Provide the (x, y) coordinate of the cell's center where the given text is located.  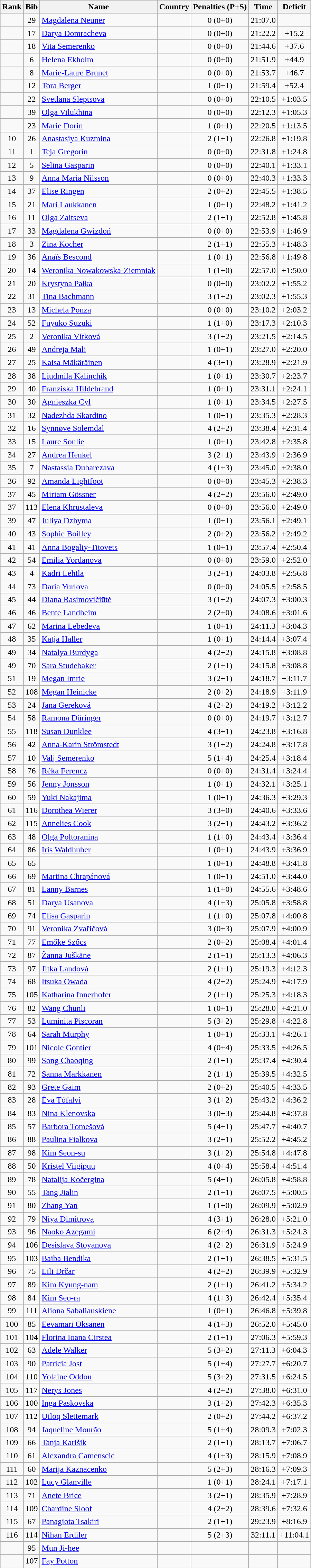
Alexandra Camenscic (98, 1456)
Nina Klenovska (98, 1113)
Jana Gereková (98, 705)
+6:24.5 (294, 1377)
+2:31.4 (294, 428)
Natalya Burdyga (98, 652)
Franziska Hildebrand (98, 389)
+5:39.8 (294, 1311)
24:51.0 (263, 876)
24:24.8 (263, 744)
+5:35.4 (294, 1298)
24:18.7 (263, 679)
Wang Chunli (98, 1008)
Barbora Tomešová (98, 1126)
26:07.5 (263, 1192)
+2:56.8 (294, 573)
+1:49.8 (294, 257)
Marie-Laure Brunet (98, 73)
26:39.9 (263, 1271)
+1:41.2 (294, 205)
117 (32, 1390)
22:12.3 (263, 112)
Helena Ekholm (98, 60)
Kadri Lehtla (98, 573)
22:53.9 (263, 231)
Florina Ioana Cirstea (98, 1337)
23:28.9 (263, 362)
+5:24.3 (294, 1232)
23:35.3 (263, 415)
23:42.8 (263, 442)
Darya Usanova (98, 903)
Laure Soulie (98, 442)
Lili Drčar (98, 1271)
28:35.9 (263, 1495)
21:44.6 (263, 46)
+7:28.9 (294, 1495)
Diana Rasimovičiūtė (98, 600)
+5:02.9 (294, 1205)
Agnieszka Cyl (98, 402)
26:31.3 (263, 1232)
26:52.0 (263, 1324)
Patricia Jost (98, 1363)
+7:06.7 (294, 1443)
22:10.5 (263, 99)
50 (32, 1166)
9 (32, 178)
22:40.3 (263, 178)
25:13.3 (263, 955)
23:02.2 (263, 283)
+2:03.2 (294, 310)
25:33.1 (263, 1034)
1 (32, 152)
+4:17.9 (294, 981)
32:11.1 (263, 1535)
Dorothea Wierer (98, 810)
+4:01.4 (294, 942)
+1:55.2 (294, 283)
Sara Studebaker (98, 665)
25:19.3 (263, 968)
Amanda Lightfoot (98, 481)
26:38.5 (263, 1258)
+6:37.2 (294, 1416)
+37.6 (294, 46)
+6:31.0 (294, 1390)
22:20.5 (263, 125)
22:52.8 (263, 218)
Jenny Jonsson (98, 784)
Luminita Piscoran (98, 1021)
8 (32, 73)
22:45.5 (263, 191)
+4:30.4 (294, 1061)
Grete Gaim (98, 1087)
3 (32, 244)
23:38.4 (263, 428)
27:42.3 (263, 1403)
+5:45.0 (294, 1324)
+3:36.4 (294, 837)
+3:58.8 (294, 903)
21:53.7 (263, 73)
28:09.3 (263, 1430)
25:43.2 (263, 1100)
23:45.0 (263, 468)
+6:35.3 (294, 1403)
Jitka Landová (98, 968)
Annelies Cook (98, 824)
+2:20.0 (294, 349)
24:05.5 (263, 587)
Miriam Gössner (98, 494)
27:44.2 (263, 1416)
+7:09.3 (294, 1469)
25:58.4 (263, 1166)
25:07.8 (263, 916)
Ramona Düringer (98, 718)
+2:35.8 (294, 442)
Elisa Gasparin (98, 916)
+2:52.0 (294, 560)
Name (98, 7)
+4:40.7 (294, 1126)
+3:12.7 (294, 718)
Sanna Markkanen (98, 1074)
+4:00.9 (294, 929)
23:17.3 (263, 323)
+4:12.3 (294, 968)
24:48.8 (263, 863)
24:19.7 (263, 718)
Marina Lebedeva (98, 626)
+4:22.8 (294, 1021)
+3:07.4 (294, 639)
Nicole Gontier (98, 1048)
22:55.3 (263, 244)
24:14.4 (263, 639)
25:25.3 (263, 995)
Panagiota Tsakiri (98, 1522)
Song Chaoqing (98, 1061)
26:46.8 (263, 1311)
+1:50.0 (294, 270)
23:56.2 (263, 534)
+4:36.2 (294, 1100)
+6:04.3 (294, 1350)
Eevamari Oksanen (98, 1324)
Sophie Boilley (98, 534)
+3:16.8 (294, 731)
26:05.8 (263, 1179)
+2:28.3 (294, 415)
Martina Chrapánová (98, 876)
Jaqueline Mourão (98, 1430)
27:31.5 (263, 1377)
Yuki Nakajima (98, 797)
+5:21.0 (294, 1218)
Uiloq Slettemark (98, 1416)
+3:48.6 (294, 889)
Anete Brice (98, 1495)
4 (32, 573)
Elena Khrustaleva (98, 507)
25:47.7 (263, 1126)
Žanna Juškāne (98, 955)
Penalties (P+S) (220, 7)
Chardine Sloof (98, 1508)
Darya Domracheva (98, 33)
Weronika Nowakowska-Ziemniak (98, 270)
Tina Bachmann (98, 297)
27:38.0 (263, 1390)
25:07.9 (263, 929)
23:59.0 (263, 560)
Inga Paskovska (98, 1403)
+7:08.9 (294, 1456)
+3:01.6 (294, 613)
Anna Maria Nilsson (98, 178)
+4:51.4 (294, 1166)
+2:49.1 (294, 520)
2 (32, 336)
27:11.3 (263, 1350)
Éva Tófalvi (98, 1100)
Kim Seon-su (98, 1153)
Adele Walker (98, 1350)
24:25.4 (263, 758)
Bib (32, 7)
+4:00.8 (294, 916)
24:19.2 (263, 705)
Veronika Vítková (98, 336)
+2:58.5 (294, 587)
25:44.8 (263, 1113)
+4:45.2 (294, 1140)
+2:50.4 (294, 547)
Anna-Karin Strömstedt (98, 744)
Valj Semerenko (98, 758)
23:45.3 (263, 481)
Mari Laukkanen (98, 205)
22:48.2 (263, 205)
23:43.9 (263, 455)
23:56.1 (263, 520)
Lanny Barnes (98, 889)
7 (32, 468)
Magdalena Neuner (98, 20)
Katja Haller (98, 639)
+3:11.9 (294, 692)
Country (174, 7)
Krystyna Pałka (98, 283)
6 (2+4) (220, 1232)
24:43.2 (263, 824)
Nadezhda Skardino (98, 415)
+3:00.3 (294, 600)
118 (32, 731)
Synnøve Solemdal (98, 428)
24:36.3 (263, 797)
Deficit (294, 7)
Lucy Glanville (98, 1482)
21:59.4 (263, 86)
Zhang Yan (98, 1205)
23:10.2 (263, 310)
Tora Berger (98, 86)
+5:24.9 (294, 1245)
Time (263, 7)
+2:21.9 (294, 362)
Mun Ji-hee (98, 1548)
Olga Vilukhina (98, 112)
Olga Zaitseva (98, 218)
+4:37.8 (294, 1113)
25:39.5 (263, 1074)
+1:46.9 (294, 231)
23:02.3 (263, 297)
24:03.8 (263, 573)
+5:32.9 (294, 1271)
25:37.4 (263, 1061)
Susan Dunklee (98, 731)
Michela Ponza (98, 310)
Svetlana Sleptsova (98, 99)
+4:26.1 (294, 1034)
22:31.8 (263, 152)
Selina Gasparin (98, 165)
+1:13.5 (294, 125)
38 (32, 375)
Andrea Henkel (98, 455)
28:39.6 (263, 1508)
Nastassia Dubarezava (98, 468)
+2:27.5 (294, 402)
21:07.0 (263, 20)
Vita Semerenko (98, 46)
29:23.9 (263, 1522)
+44.9 (294, 60)
5 (32, 165)
Anna Bogaliy-Titovets (98, 547)
25:52.2 (263, 1140)
23:57.4 (263, 547)
Andreja Mali (98, 349)
+3:25.1 (294, 784)
Elise Ringen (98, 191)
Emilia Yordanova (98, 560)
21:22.2 (263, 33)
Nihan Erdiler (98, 1535)
+7:32.6 (294, 1508)
+2:36.9 (294, 455)
Yolaine Oddou (98, 1377)
Tang Jialin (98, 1192)
+3:36.9 (294, 850)
+1:33.1 (294, 165)
22:56.8 (263, 257)
Kim Kyung-nam (98, 1285)
25:54.8 (263, 1153)
24:43.9 (263, 850)
Bente Landheim (98, 613)
+3:12.2 (294, 705)
Tanja Karišik (98, 1443)
Kaisa Mäkäräinen (98, 362)
24:07.3 (263, 600)
27:06.3 (263, 1337)
24:40.6 (263, 810)
+15.2 (294, 33)
28:16.3 (263, 1469)
Aliona Sabaliauskiene (98, 1311)
Veronika Zvařičová (98, 929)
+1:33.3 (294, 178)
Marie Dorin (98, 125)
+5:00.5 (294, 1192)
+5:59.3 (294, 1337)
+3:11.7 (294, 679)
23:21.5 (263, 336)
25:33.5 (263, 1048)
+3:18.4 (294, 758)
+3:44.0 (294, 876)
27:27.7 (263, 1363)
+8:16.9 (294, 1522)
24:43.4 (263, 837)
Anastasiya Kuzmina (98, 138)
+46.7 (294, 73)
24:32.1 (263, 784)
25:05.8 (263, 903)
25:24.9 (263, 981)
Zina Kocher (98, 244)
+2:38.0 (294, 468)
Naoko Azegami (98, 1232)
+7:17.1 (294, 1482)
Emőke Szőcs (98, 942)
28:24.1 (263, 1482)
+1:19.8 (294, 138)
Kim Seo-ra (98, 1298)
Kristel Viigipuu (98, 1166)
Desislava Stoyanova (98, 1245)
+1:24.8 (294, 152)
Megan Imrie (98, 679)
+2:49.2 (294, 534)
+4:21.0 (294, 1008)
+3:41.8 (294, 863)
+1:45.8 (294, 218)
21:51.9 (263, 60)
22:26.8 (263, 138)
Itsuka Owada (98, 981)
+4:33.5 (294, 1087)
22:57.0 (263, 270)
+3:04.3 (294, 626)
+4:26.5 (294, 1048)
Rank (12, 7)
3 (3+0) (220, 810)
+1:55.3 (294, 297)
24:11.3 (263, 626)
+1:05.3 (294, 112)
Sarah Murphy (98, 1034)
Teja Gregorin (98, 152)
Fay Potton (98, 1561)
+5:31.5 (294, 1258)
23:30.7 (263, 375)
+5:34.2 (294, 1285)
26:09.9 (263, 1205)
Marija Kaznacenko (98, 1469)
Iris Waldhuber (98, 850)
+52.4 (294, 86)
24:18.9 (263, 692)
+4:32.5 (294, 1074)
+1:03.5 (294, 99)
Paulina Fialkova (98, 1140)
+4:18.3 (294, 995)
+3:17.8 (294, 744)
26:28.0 (263, 1218)
24:08.6 (263, 613)
+11:04.1 (294, 1535)
23:31.1 (263, 389)
+6:20.7 (294, 1363)
23:34.5 (263, 402)
+2:14.5 (294, 336)
Baiba Bendika (98, 1258)
+2:38.3 (294, 481)
25:40.5 (263, 1087)
24:23.8 (263, 731)
26:42.4 (263, 1298)
Natalija Kočergina (98, 1179)
+1:48.3 (294, 244)
Réka Ferencz (98, 771)
26:31.9 (263, 1245)
+3:33.6 (294, 810)
25:28.0 (263, 1008)
+2:24.1 (294, 389)
Daria Yurlova (98, 587)
25:08.4 (263, 942)
+3:29.3 (294, 797)
6 (32, 60)
25:29.8 (263, 1021)
Nerys Jones (98, 1390)
+3:36.2 (294, 824)
Juliya Dzhyma (98, 520)
+2:23.7 (294, 375)
+4:47.8 (294, 1153)
28:13.7 (263, 1443)
Magdalena Gwizdoń (98, 231)
+7:02.3 (294, 1430)
Anaïs Bescond (98, 257)
Fuyuko Suzuki (98, 323)
28:15.9 (263, 1456)
Katharina Innerhofer (98, 995)
24:31.4 (263, 771)
22:40.1 (263, 165)
+3:24.4 (294, 771)
2 (2+0) (220, 613)
Niya Dimitrova (98, 1218)
Megan Heinicke (98, 692)
+4:58.8 (294, 1179)
26:41.2 (263, 1285)
Olga Poltoranina (98, 837)
Liudmila Kalinchik (98, 375)
+1:38.5 (294, 191)
+4:06.3 (294, 955)
23:27.0 (263, 349)
+2:10.3 (294, 323)
24:55.6 (263, 889)
